Provide the (x, y) coordinate of the cell's center where the given text is located.  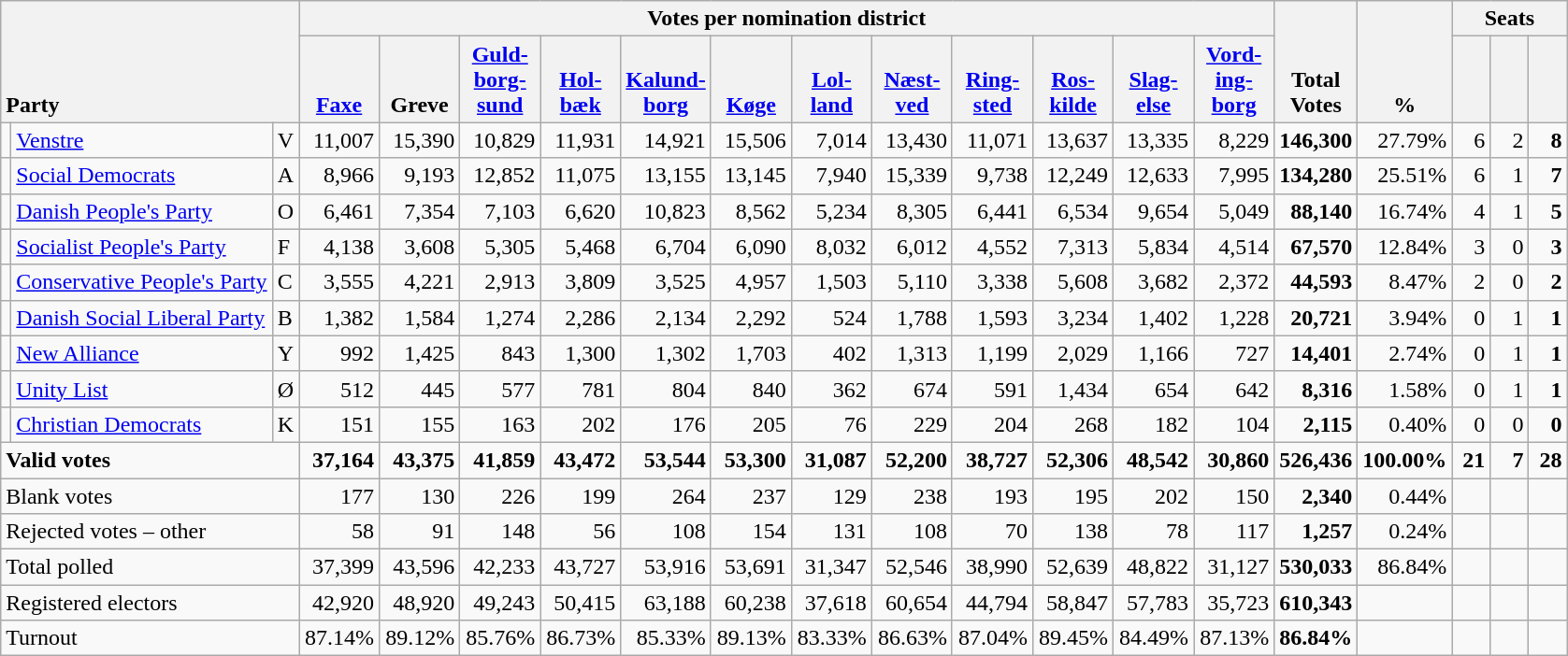
1,199 (992, 353)
1,313 (912, 353)
134,280 (1316, 176)
1,302 (666, 353)
Unity List (142, 389)
5,049 (1234, 211)
9,654 (1154, 211)
15,390 (420, 140)
48,920 (420, 603)
48,542 (1154, 460)
58,847 (1073, 603)
1,382 (339, 318)
86.63% (912, 638)
12,249 (1073, 176)
87.13% (1234, 638)
89.12% (420, 638)
67,570 (1316, 247)
5,468 (581, 247)
5 (1548, 211)
11,075 (581, 176)
6,704 (666, 247)
0.24% (1404, 532)
44,794 (992, 603)
9,193 (420, 176)
78 (1154, 532)
Turnout (150, 638)
1,166 (1154, 353)
15,506 (751, 140)
1,593 (992, 318)
91 (420, 532)
Næst- ved (912, 79)
642 (1234, 389)
15,339 (912, 176)
52,546 (912, 567)
53,691 (751, 567)
56 (581, 532)
3,234 (1073, 318)
44,593 (1316, 282)
53,916 (666, 567)
F (285, 247)
Køge (751, 79)
63,188 (666, 603)
2,292 (751, 318)
3.94% (1404, 318)
2,286 (581, 318)
7,995 (1234, 176)
Seats (1509, 19)
11,007 (339, 140)
610,343 (1316, 603)
3,682 (1154, 282)
4,957 (751, 282)
5,608 (1073, 282)
52,639 (1073, 567)
129 (831, 496)
992 (339, 353)
5,305 (500, 247)
28 (1548, 460)
1.58% (1404, 389)
1,425 (420, 353)
7,103 (500, 211)
83.33% (831, 638)
Ros- kilde (1073, 79)
A (285, 176)
86.73% (581, 638)
526,436 (1316, 460)
268 (1073, 424)
205 (751, 424)
Danish Social Liberal Party (142, 318)
57,783 (1154, 603)
Faxe (339, 79)
7,014 (831, 140)
Danish People's Party (142, 211)
37,399 (339, 567)
13,430 (912, 140)
7,940 (831, 176)
193 (992, 496)
13,335 (1154, 140)
85.33% (666, 638)
27.79% (1404, 140)
Vord- ing- borg (1234, 79)
31,347 (831, 567)
843 (500, 353)
176 (666, 424)
35,723 (1234, 603)
195 (1073, 496)
Total polled (150, 567)
43,727 (581, 567)
3,338 (992, 282)
49,243 (500, 603)
530,033 (1316, 567)
Ring- sted (992, 79)
7,354 (420, 211)
1,584 (420, 318)
163 (500, 424)
4,221 (420, 282)
3,555 (339, 282)
445 (420, 389)
Ø (285, 389)
42,233 (500, 567)
Total Votes (1316, 62)
Slag- else (1154, 79)
43,375 (420, 460)
52,306 (1073, 460)
Registered electors (150, 603)
% (1404, 62)
591 (992, 389)
155 (420, 424)
264 (666, 496)
38,727 (992, 460)
25.51% (1404, 176)
43,596 (420, 567)
1,788 (912, 318)
87.04% (992, 638)
Socialist People's Party (142, 247)
60,238 (751, 603)
85.76% (500, 638)
89.45% (1073, 638)
6,461 (339, 211)
199 (581, 496)
Y (285, 353)
781 (581, 389)
41,859 (500, 460)
70 (992, 532)
Rejected votes – other (150, 532)
C (285, 282)
524 (831, 318)
2,029 (1073, 353)
Guld- borg- sund (500, 79)
840 (751, 389)
8,562 (751, 211)
Christian Democrats (142, 424)
0.40% (1404, 424)
53,544 (666, 460)
226 (500, 496)
20,721 (1316, 318)
89.13% (751, 638)
30,860 (1234, 460)
11,931 (581, 140)
6,441 (992, 211)
37,164 (339, 460)
Venstre (142, 140)
117 (1234, 532)
Social Democrats (142, 176)
Conservative People's Party (142, 282)
43,472 (581, 460)
4 (1472, 211)
804 (666, 389)
8 (1548, 140)
177 (339, 496)
12,633 (1154, 176)
146,300 (1316, 140)
674 (912, 389)
0.44% (1404, 496)
31,087 (831, 460)
154 (751, 532)
6,620 (581, 211)
14,921 (666, 140)
53,300 (751, 460)
Blank votes (150, 496)
38,990 (992, 567)
6,534 (1073, 211)
2.74% (1404, 353)
V (285, 140)
Lol- land (831, 79)
3,608 (420, 247)
11,071 (992, 140)
2,372 (1234, 282)
84.49% (1154, 638)
1,434 (1073, 389)
1,257 (1316, 532)
B (285, 318)
52,200 (912, 460)
362 (831, 389)
8,305 (912, 211)
76 (831, 424)
577 (500, 389)
O (285, 211)
31,127 (1234, 567)
138 (1073, 532)
6,012 (912, 247)
8,316 (1316, 389)
100.00% (1404, 460)
58 (339, 532)
10,823 (666, 211)
13,637 (1073, 140)
50,415 (581, 603)
150 (1234, 496)
13,155 (666, 176)
Party (150, 62)
5,234 (831, 211)
88,140 (1316, 211)
182 (1154, 424)
4,552 (992, 247)
512 (339, 389)
727 (1234, 353)
237 (751, 496)
402 (831, 353)
10,829 (500, 140)
148 (500, 532)
37,618 (831, 603)
1,228 (1234, 318)
4,514 (1234, 247)
K (285, 424)
16.74% (1404, 211)
Valid votes (150, 460)
Votes per nomination district (787, 19)
9,738 (992, 176)
4,138 (339, 247)
2,115 (1316, 424)
2,134 (666, 318)
2,340 (1316, 496)
229 (912, 424)
131 (831, 532)
1,703 (751, 353)
2,913 (500, 282)
104 (1234, 424)
12.84% (1404, 247)
87.14% (339, 638)
12,852 (500, 176)
14,401 (1316, 353)
Kalund- borg (666, 79)
13,145 (751, 176)
60,654 (912, 603)
1,503 (831, 282)
Hol- bæk (581, 79)
3,525 (666, 282)
151 (339, 424)
130 (420, 496)
Greve (420, 79)
48,822 (1154, 567)
5,834 (1154, 247)
8,032 (831, 247)
1,402 (1154, 318)
5,110 (912, 282)
8,229 (1234, 140)
6,090 (751, 247)
42,920 (339, 603)
8.47% (1404, 282)
654 (1154, 389)
New Alliance (142, 353)
3,809 (581, 282)
1,300 (581, 353)
21 (1472, 460)
8,966 (339, 176)
7,313 (1073, 247)
204 (992, 424)
1,274 (500, 318)
238 (912, 496)
